Extract the (X, Y) coordinate from the center of the cell holding the provided text.  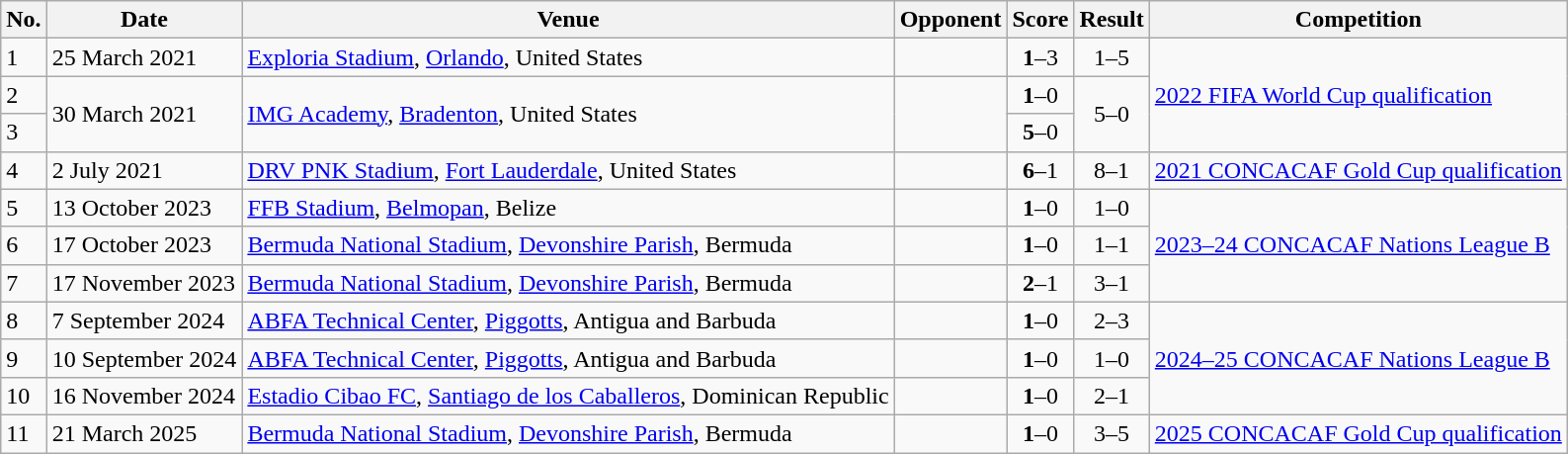
Opponent (950, 20)
Venue (568, 20)
4 (24, 170)
30 March 2021 (144, 114)
1 (24, 57)
2 (24, 95)
7 (24, 283)
3–1 (1112, 283)
2–3 (1112, 320)
8 (24, 320)
Competition (1358, 20)
3 (24, 133)
DRV PNK Stadium, Fort Lauderdale, United States (568, 170)
5 (24, 208)
1–3 (1040, 57)
Date (144, 20)
Exploria Stadium, Orlando, United States (568, 57)
6–1 (1040, 170)
2021 CONCACAF Gold Cup qualification (1358, 170)
2 July 2021 (144, 170)
Score (1040, 20)
No. (24, 20)
Estadio Cibao FC, Santiago de los Caballeros, Dominican Republic (568, 396)
11 (24, 433)
13 October 2023 (144, 208)
17 October 2023 (144, 245)
3–5 (1112, 433)
Result (1112, 20)
2023–24 CONCACAF Nations League B (1358, 245)
2024–25 CONCACAF Nations League B (1358, 358)
21 March 2025 (144, 433)
25 March 2021 (144, 57)
IMG Academy, Bradenton, United States (568, 114)
FFB Stadium, Belmopan, Belize (568, 208)
10 September 2024 (144, 358)
6 (24, 245)
1–5 (1112, 57)
17 November 2023 (144, 283)
1–1 (1112, 245)
7 September 2024 (144, 320)
10 (24, 396)
16 November 2024 (144, 396)
2022 FIFA World Cup qualification (1358, 95)
8–1 (1112, 170)
9 (24, 358)
2025 CONCACAF Gold Cup qualification (1358, 433)
